Identify which cell holds the provided text, then report its (x, y) central coordinate. 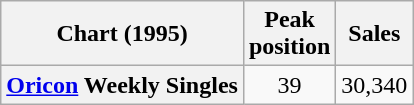
39 (289, 85)
Peakposition (289, 34)
Chart (1995) (122, 34)
30,340 (374, 85)
Sales (374, 34)
Oricon Weekly Singles (122, 85)
